Return the (x, y) coordinate for the center point of the cell that contains the specified text.  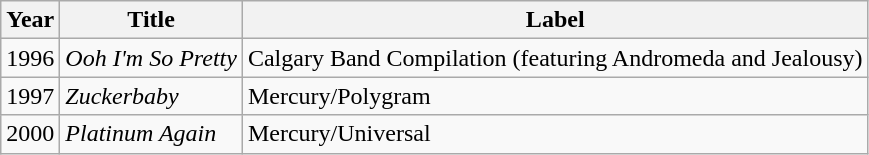
1997 (30, 96)
Calgary Band Compilation (featuring Andromeda and Jealousy) (555, 58)
Title (152, 20)
Platinum Again (152, 134)
Ooh I'm So Pretty (152, 58)
Zuckerbaby (152, 96)
Label (555, 20)
1996 (30, 58)
2000 (30, 134)
Mercury/Universal (555, 134)
Mercury/Polygram (555, 96)
Year (30, 20)
